Determine the [X, Y] coordinate at the center of the cell enclosing the given text.  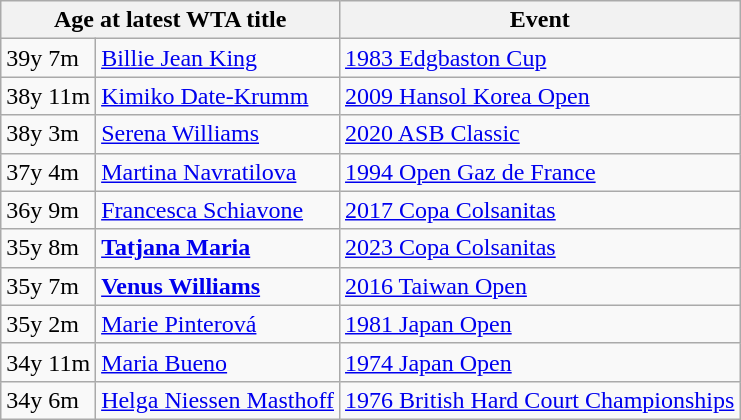
1974 Japan Open [540, 362]
1976 British Hard Court Championships [540, 400]
Venus Williams [218, 286]
38y 3m [48, 134]
Tatjana Maria [218, 248]
35y 8m [48, 248]
35y 7m [48, 286]
Billie Jean King [218, 58]
1983 Edgbaston Cup [540, 58]
Age at latest WTA title [170, 20]
2020 ASB Classic [540, 134]
2009 Hansol Korea Open [540, 96]
1981 Japan Open [540, 324]
34y 11m [48, 362]
36y 9m [48, 210]
2017 Copa Colsanitas [540, 210]
Serena Williams [218, 134]
Marie Pinterová [218, 324]
35y 2m [48, 324]
34y 6m [48, 400]
2016 Taiwan Open [540, 286]
1994 Open Gaz de France [540, 172]
38y 11m [48, 96]
Maria Bueno [218, 362]
2023 Copa Colsanitas [540, 248]
Kimiko Date-Krumm [218, 96]
Martina Navratilova [218, 172]
Helga Niessen Masthoff [218, 400]
37y 4m [48, 172]
Event [540, 20]
Francesca Schiavone [218, 210]
39y 7m [48, 58]
